Provide the [x, y] coordinate of the cell's center where the given text is located.  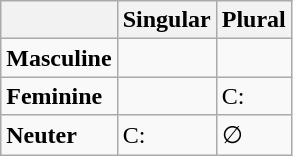
∅ [254, 135]
Plural [254, 20]
Feminine [59, 96]
Masculine [59, 58]
Singular [166, 20]
Neuter [59, 135]
